Pinpoint the cell where the given text exists, returning its [X, Y] midpoint coordinate. 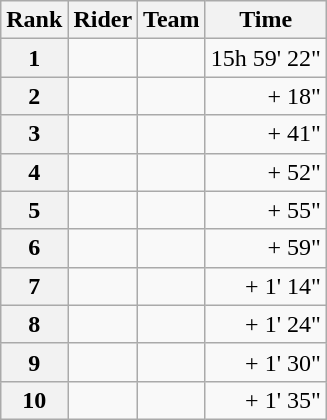
3 [34, 134]
4 [34, 172]
6 [34, 248]
+ 1' 14" [266, 286]
15h 59' 22" [266, 58]
+ 59" [266, 248]
10 [34, 400]
+ 55" [266, 210]
+ 18" [266, 96]
8 [34, 324]
Rank [34, 20]
2 [34, 96]
9 [34, 362]
Team [172, 20]
+ 1' 24" [266, 324]
7 [34, 286]
Time [266, 20]
+ 1' 30" [266, 362]
+ 52" [266, 172]
+ 1' 35" [266, 400]
+ 41" [266, 134]
1 [34, 58]
Rider [103, 20]
5 [34, 210]
